Locate the cell with the specified text and output its (x, y) center coordinate. 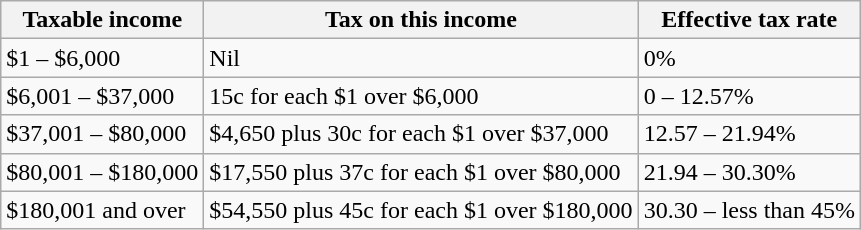
21.94 – 30.30% (749, 172)
$4,650 plus 30c for each $1 over $37,000 (421, 134)
15c for each $1 over $6,000 (421, 96)
$37,001 – $80,000 (102, 134)
Nil (421, 58)
$6,001 – $37,000 (102, 96)
$1 – $6,000 (102, 58)
$54,550 plus 45c for each $1 over $180,000 (421, 210)
$80,001 – $180,000 (102, 172)
$180,001 and over (102, 210)
$17,550 plus 37c for each $1 over $80,000 (421, 172)
30.30 – less than 45% (749, 210)
0% (749, 58)
Tax on this income (421, 20)
Effective tax rate (749, 20)
12.57 – 21.94% (749, 134)
0 – 12.57% (749, 96)
Taxable income (102, 20)
